Locate the cell with the specified text and output its [x, y] center coordinate. 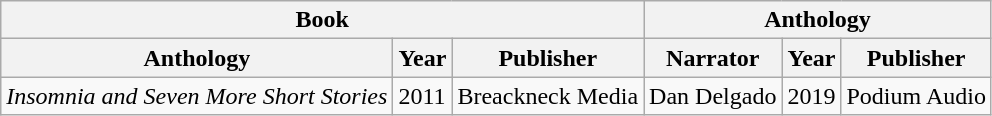
Dan Delgado [713, 96]
Podium Audio [916, 96]
Book [322, 20]
Narrator [713, 58]
2011 [422, 96]
2019 [812, 96]
Insomnia and Seven More Short Stories [197, 96]
Breackneck Media [548, 96]
